Find where the given text appears and provide that cell's center as [x, y] coordinate. 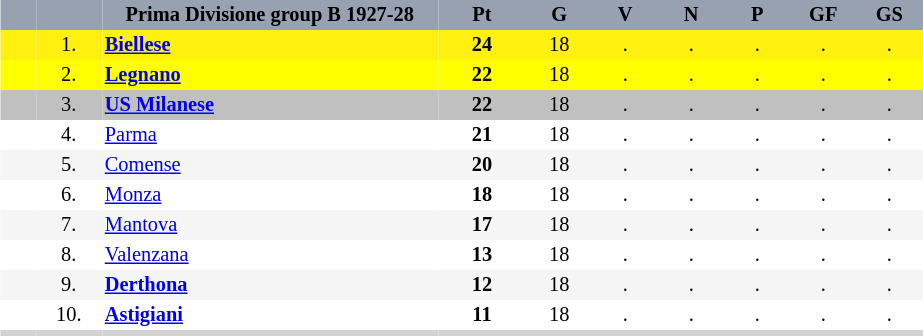
11 [482, 315]
Astigiani [270, 315]
3. [69, 105]
10. [69, 315]
9. [69, 285]
Valenzana [270, 255]
Monza [270, 195]
Pt [482, 15]
6. [69, 195]
Derthona [270, 285]
5. [69, 165]
2. [69, 75]
G [559, 15]
P [757, 15]
7. [69, 225]
Legnano [270, 75]
Biellese [270, 45]
Prima Divisione group B 1927-28 [270, 15]
Mantova [270, 225]
17 [482, 225]
8. [69, 255]
12 [482, 285]
20 [482, 165]
GF [823, 15]
13 [482, 255]
Comense [270, 165]
4. [69, 135]
N [691, 15]
US Milanese [270, 105]
V [625, 15]
Parma [270, 135]
24 [482, 45]
GS [889, 15]
21 [482, 135]
1. [69, 45]
